Provide the (X, Y) coordinate of the cell's center where the given text is located.  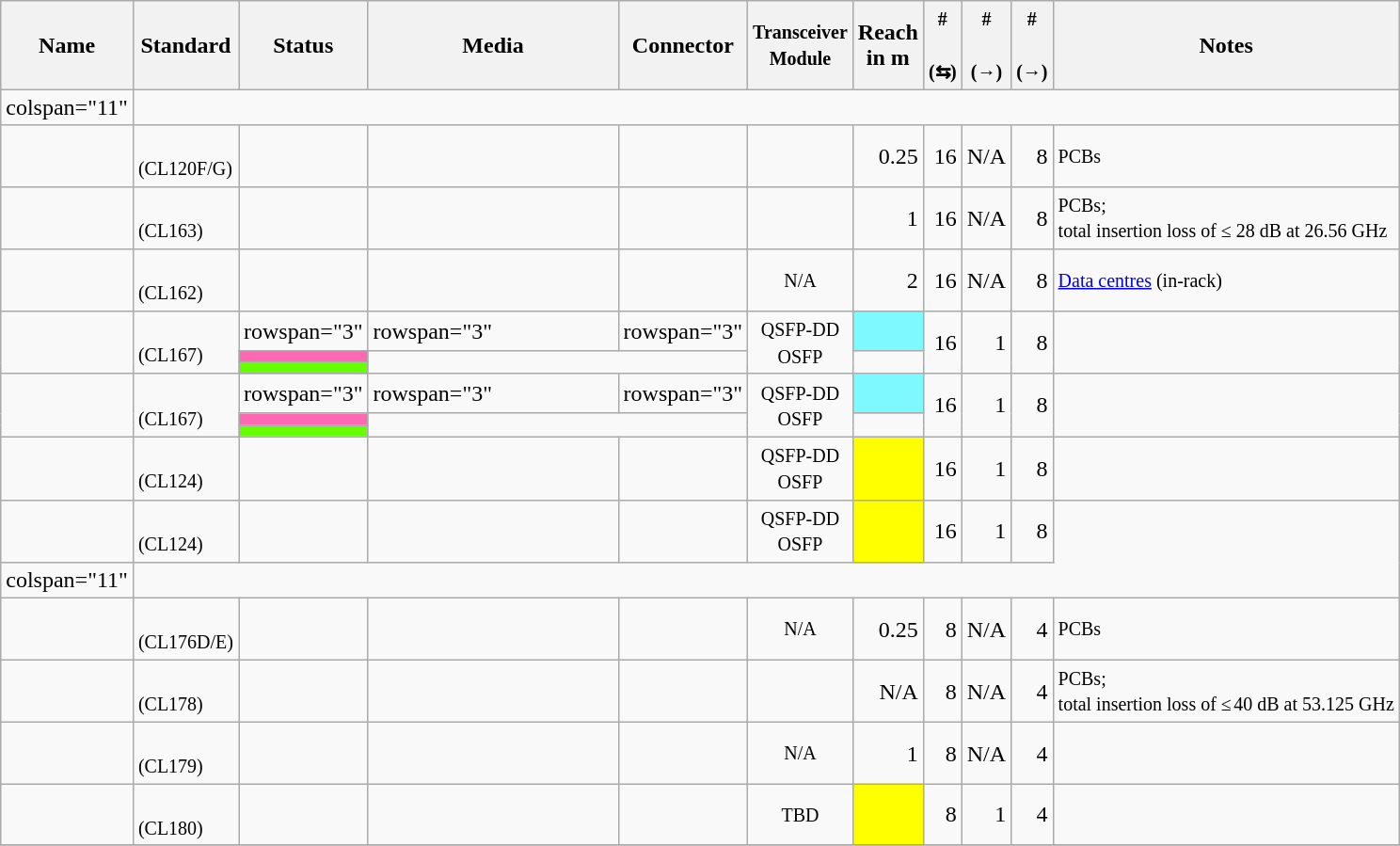
Reachin m (888, 45)
Status (304, 45)
(CL179) (185, 753)
Data centres (in-rack) (1226, 280)
(CL176D/E) (185, 629)
TransceiverModule (801, 45)
Connector (683, 45)
TBD (801, 815)
Standard (185, 45)
#(⇆) (943, 45)
(CL180) (185, 815)
(CL163) (185, 218)
(CL162) (185, 280)
2 (888, 280)
PCBs;total insertion loss of ≤ 40 dB at 53.125 GHz (1226, 691)
Notes (1226, 45)
(CL178) (185, 691)
Media (493, 45)
(CL120F/G) (185, 156)
PCBs;total insertion loss of ≤ 28 dB at 26.56 GHz (1226, 218)
Name (68, 45)
